Output the (X, Y) coordinate of the center of the cell containing the given text.  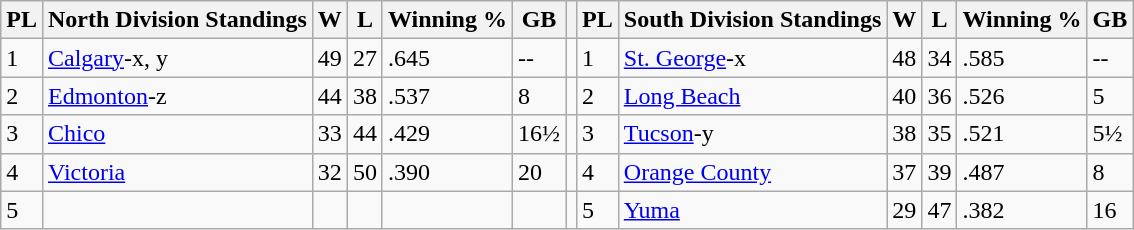
Tucson-y (752, 134)
39 (940, 172)
37 (904, 172)
.429 (447, 134)
Calgary-x, y (177, 58)
.585 (1022, 58)
48 (904, 58)
36 (940, 96)
Edmonton-z (177, 96)
South Division Standings (752, 20)
North Division Standings (177, 20)
49 (330, 58)
32 (330, 172)
5½ (1110, 134)
Chico (177, 134)
47 (940, 210)
34 (940, 58)
35 (940, 134)
16½ (538, 134)
29 (904, 210)
.521 (1022, 134)
St. George-x (752, 58)
Victoria (177, 172)
.526 (1022, 96)
33 (330, 134)
.645 (447, 58)
.382 (1022, 210)
16 (1110, 210)
27 (364, 58)
Orange County (752, 172)
20 (538, 172)
40 (904, 96)
.390 (447, 172)
.487 (1022, 172)
Long Beach (752, 96)
Yuma (752, 210)
50 (364, 172)
.537 (447, 96)
